Detect which cell encompasses the target text, then output its (x, y) center coordinate. 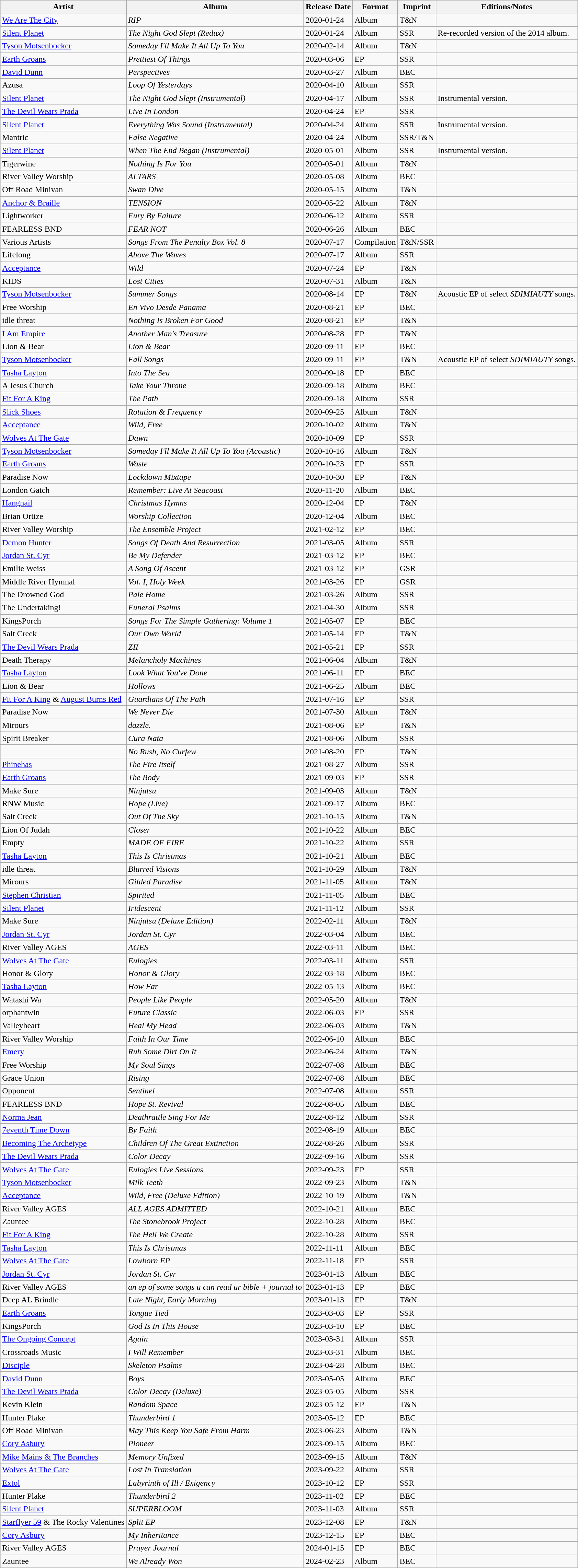
2021-05-21 (328, 647)
2020-10-09 (328, 438)
Compilation (375, 242)
2022-05-20 (328, 1000)
Valleyheart (63, 1026)
Dawn (215, 438)
We Already Won (215, 1561)
Songs From The Penalty Box Vol. 8 (215, 242)
Swan Dive (215, 190)
Sentinel (215, 1091)
2021-08-27 (328, 764)
2022-03-18 (328, 973)
Crossroads Music (63, 1352)
2020-05-22 (328, 203)
2021-10-29 (328, 869)
2023-12-15 (328, 1535)
The Body (215, 777)
2020-04-10 (328, 85)
2023-03-10 (328, 1326)
Take Your Throne (215, 386)
Vol. I, Holy Week (215, 582)
2021-02-12 (328, 529)
Phinehas (63, 764)
2020-10-30 (328, 477)
2021-10-21 (328, 856)
Eulogies Live Sessions (215, 1169)
2020-02-14 (328, 46)
We Never Die (215, 712)
Wild (215, 268)
Labyrinth of Ill / Exigency (215, 1483)
2023-10-12 (328, 1483)
KIDS (63, 281)
2023-12-08 (328, 1522)
TENSION (215, 203)
We Are The City (63, 20)
2022-06-24 (328, 1052)
Emilie Weiss (63, 568)
Fury By Failure (215, 216)
2021-06-25 (328, 686)
Blurred Visions (215, 869)
Look What You've Done (215, 673)
2022-05-13 (328, 986)
Be My Defender (215, 555)
Hope (Live) (215, 804)
7eventh Time Down (63, 1130)
2020-05-08 (328, 177)
Starflyer 59 & The Rocky Valentines (63, 1522)
How Far (215, 986)
Prettiest Of Things (215, 59)
2022-11-18 (328, 1261)
Opponent (63, 1091)
Hollows (215, 686)
Middle River Hymnal (63, 582)
Christmas Hymns (215, 503)
Editions/Notes (507, 7)
Lost In Translation (215, 1470)
Cura Nata (215, 738)
Split EP (215, 1522)
2023-09-22 (328, 1470)
Becoming The Archetype (63, 1143)
Brian Ortize (63, 516)
Release Date (328, 7)
Lion Of Judah (63, 830)
2022-02-11 (328, 921)
Remember: Live At Seacoast (215, 490)
The Stonebrook Project (215, 1222)
Spirited (215, 895)
A Song Of Ascent (215, 568)
Live In London (215, 111)
2023-11-02 (328, 1496)
2021-07-16 (328, 699)
My Inheritance (215, 1535)
The Fire Itself (215, 764)
ALL AGES ADMITTED (215, 1208)
Grace Union (63, 1078)
Color Decay (Deluxe) (215, 1391)
2020-10-16 (328, 451)
The Ongoing Concept (63, 1339)
2022-08-12 (328, 1117)
Slick Shoes (63, 412)
AGES (215, 947)
Future Classic (215, 1013)
Milk Teeth (215, 1182)
God Is In This House (215, 1326)
2022-08-05 (328, 1104)
Hangnail (63, 503)
Color Decay (215, 1156)
2021-05-07 (328, 621)
Another Man's Treasure (215, 333)
2020-07-31 (328, 281)
Norma Jean (63, 1117)
Into The Sea (215, 372)
The Drowned God (63, 595)
The Ensemble Project (215, 529)
Everything Was Sound (Instrumental) (215, 124)
2023-11-03 (328, 1509)
2020-10-23 (328, 464)
My Soul Sings (215, 1065)
2023-06-23 (328, 1431)
orphantwin (63, 1013)
The Night God Slept (Redux) (215, 33)
I Am Empire (63, 333)
Late Night, Early Morning (215, 1300)
2021-05-14 (328, 634)
Deathrattle Sing For Me (215, 1117)
Gilded Paradise (215, 882)
Ninjutsu (215, 790)
2021-11-12 (328, 908)
2022-11-11 (328, 1248)
2020-05-15 (328, 190)
2024-02-23 (328, 1561)
FEAR NOT (215, 229)
Mantric (63, 137)
Ninjutsu (Deluxe Edition) (215, 921)
2022-09-16 (328, 1156)
an ep of some songs u can read ur bible + journal to (215, 1287)
Summer Songs (215, 294)
2021-08-20 (328, 751)
Waste (215, 464)
Disciple (63, 1365)
False Negative (215, 137)
2020-06-26 (328, 229)
Heal My Head (215, 1026)
Someday I'll Make It All Up To You (215, 46)
2020-06-12 (328, 216)
Again (215, 1339)
Spirit Breaker (63, 738)
Lightworker (63, 216)
Watashi Wa (63, 1000)
Emery (63, 1052)
Random Space (215, 1404)
2020-03-27 (328, 72)
2022-06-10 (328, 1039)
2020-03-06 (328, 59)
2021-07-30 (328, 712)
2020-07-24 (328, 268)
2022-08-26 (328, 1143)
2022-10-21 (328, 1208)
Rotation & Frequency (215, 412)
Nothing Is For You (215, 164)
Artist (63, 7)
Pale Home (215, 595)
2022-10-19 (328, 1195)
Lowborn EP (215, 1261)
Perspectives (215, 72)
May This Keep You Safe From Harm (215, 1431)
The Undertaking! (63, 608)
The Night God Slept (Instrumental) (215, 98)
Loop Of Yesterdays (215, 85)
SUPERBLOOM (215, 1509)
Thunderbird 2 (215, 1496)
2020-08-28 (328, 333)
Empty (63, 843)
2021-06-04 (328, 660)
T&N/SSR (417, 242)
Wild, Free (215, 425)
Lifelong (63, 255)
Guardians Of The Path (215, 699)
London Gatch (63, 490)
The Path (215, 399)
RNW Music (63, 804)
I Will Remember (215, 1352)
No Rush, No Curfew (215, 751)
dazzle. (215, 725)
Lost Cities (215, 281)
2023-04-28 (328, 1365)
Tongue Tied (215, 1313)
Wild, Free (Deluxe Edition) (215, 1195)
2020-10-02 (328, 425)
The Hell We Create (215, 1235)
Tigerwine (63, 164)
A Jesus Church (63, 386)
Various Artists (63, 242)
Out Of The Sky (215, 817)
Kevin Klein (63, 1404)
Eulogies (215, 960)
Children Of The Great Extinction (215, 1143)
ZII (215, 647)
ALTARS (215, 177)
Re-recorded version of the 2014 album. (507, 33)
2021-06-11 (328, 673)
Above The Waves (215, 255)
Memory Unfixed (215, 1457)
Faith In Our Time (215, 1039)
Death Therapy (63, 660)
2021-04-30 (328, 608)
RIP (215, 20)
Melancholy Machines (215, 660)
When The End Began (Instrumental) (215, 150)
Nothing Is Broken For Good (215, 320)
2020-04-17 (328, 98)
2020-08-14 (328, 294)
Rub Some Dirt On It (215, 1052)
Funeral Psalms (215, 608)
2021-09-17 (328, 804)
Hope St. Revival (215, 1104)
Someday I'll Make It All Up To You (Acoustic) (215, 451)
Imprint (417, 7)
Pioneer (215, 1444)
Songs Of Death And Resurrection (215, 542)
En Vivo Desde Panama (215, 307)
Demon Hunter (63, 542)
Boys (215, 1378)
2022-08-19 (328, 1130)
Extol (63, 1483)
Closer (215, 830)
Rising (215, 1078)
Worship Collection (215, 516)
2024-01-15 (328, 1548)
2022-03-04 (328, 934)
Mike Mains & The Branches (63, 1457)
Iridescent (215, 908)
Prayer Journal (215, 1548)
Fit For A King & August Burns Red (63, 699)
SSR/T&N (417, 137)
Lockdown Mixtape (215, 477)
Azusa (63, 85)
Skeleton Psalms (215, 1365)
Fall Songs (215, 359)
By Faith (215, 1130)
2020-09-25 (328, 412)
Our Own World (215, 634)
Thunderbird 1 (215, 1418)
Stephen Christian (63, 895)
Songs For The Simple Gathering: Volume 1 (215, 621)
Deep AL Brindle (63, 1300)
2021-03-05 (328, 542)
Format (375, 7)
2020-11-20 (328, 490)
People Like People (215, 1000)
2021-10-15 (328, 817)
MADE OF FIRE (215, 843)
2023-03-03 (328, 1313)
Anchor & Braille (63, 203)
